Extract the [X, Y] coordinate from the center of the cell holding the provided text.  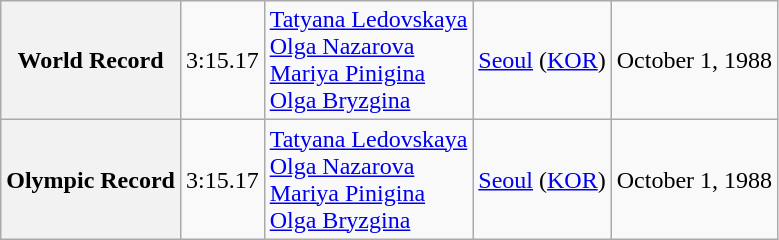
World Record [91, 60]
Olympic Record [91, 180]
